Scan for the cell matching the given text and deliver its (x, y) coordinate at center. 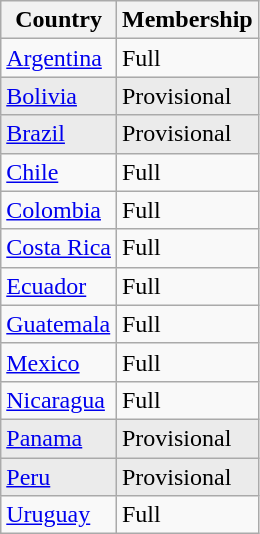
Bolivia (59, 96)
Membership (187, 20)
Country (59, 20)
Colombia (59, 210)
Mexico (59, 362)
Guatemala (59, 324)
Nicaragua (59, 400)
Peru (59, 477)
Brazil (59, 134)
Panama (59, 438)
Ecuador (59, 286)
Costa Rica (59, 248)
Argentina (59, 58)
Chile (59, 172)
Uruguay (59, 515)
